Return [X, Y] of the center of cell containing provided text 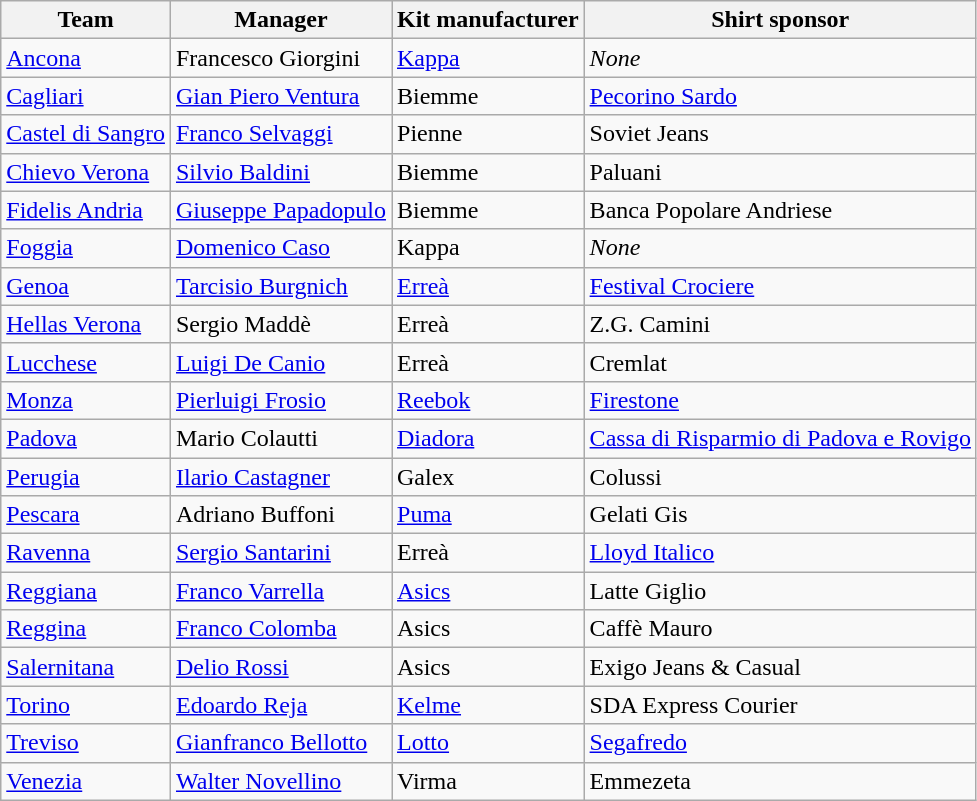
Padova [86, 438]
Torino [86, 705]
Reggina [86, 629]
Latte Giglio [780, 591]
Shirt sponsor [780, 20]
Franco Varrella [280, 591]
Pierluigi Frosio [280, 400]
SDA Express Courier [780, 705]
Walter Novellino [280, 781]
Franco Selvaggi [280, 134]
Franco Colomba [280, 629]
Caffè Mauro [780, 629]
Pescara [86, 515]
Perugia [86, 477]
Fidelis Andria [86, 210]
Gelati Gis [780, 515]
Segafredo [780, 743]
Kit manufacturer [488, 20]
Sergio Santarini [280, 553]
Giuseppe Papadopulo [280, 210]
Genoa [86, 286]
Domenico Caso [280, 248]
Edoardo Reja [280, 705]
Emmezeta [780, 781]
Tarcisio Burgnich [280, 286]
Salernitana [86, 667]
Luigi De Canio [280, 362]
Virma [488, 781]
Z.G. Camini [780, 324]
Ancona [86, 58]
Reggiana [86, 591]
Colussi [780, 477]
Monza [86, 400]
Delio Rossi [280, 667]
Sergio Maddè [280, 324]
Team [86, 20]
Pecorino Sardo [780, 96]
Chievo Verona [86, 172]
Gianfranco Bellotto [280, 743]
Venezia [86, 781]
Banca Popolare Andriese [780, 210]
Manager [280, 20]
Diadora [488, 438]
Lucchese [86, 362]
Festival Crociere [780, 286]
Galex [488, 477]
Castel di Sangro [86, 134]
Cassa di Risparmio di Padova e Rovigo [780, 438]
Ilario Castagner [280, 477]
Silvio Baldini [280, 172]
Cagliari [86, 96]
Kelme [488, 705]
Hellas Verona [86, 324]
Treviso [86, 743]
Adriano Buffoni [280, 515]
Foggia [86, 248]
Paluani [780, 172]
Lotto [488, 743]
Puma [488, 515]
Mario Colautti [280, 438]
Francesco Giorgini [280, 58]
Pienne [488, 134]
Lloyd Italico [780, 553]
Soviet Jeans [780, 134]
Exigo Jeans & Casual [780, 667]
Firestone [780, 400]
Reebok [488, 400]
Gian Piero Ventura [280, 96]
Ravenna [86, 553]
Cremlat [780, 362]
